Scan for the cell matching the given text and deliver its [x, y] coordinate at center. 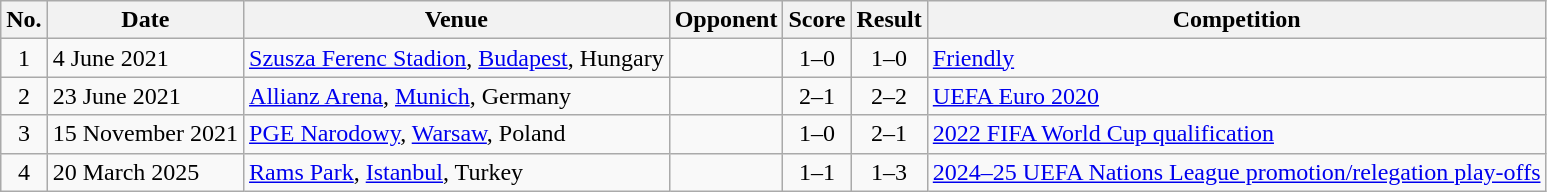
4 [24, 172]
Szusza Ferenc Stadion, Budapest, Hungary [457, 58]
Result [889, 20]
Venue [457, 20]
1 [24, 58]
2–2 [889, 96]
Friendly [1236, 58]
1–1 [817, 172]
Date [145, 20]
Rams Park, Istanbul, Turkey [457, 172]
Score [817, 20]
2024–25 UEFA Nations League promotion/relegation play-offs [1236, 172]
2 [24, 96]
PGE Narodowy, Warsaw, Poland [457, 134]
UEFA Euro 2020 [1236, 96]
23 June 2021 [145, 96]
3 [24, 134]
No. [24, 20]
4 June 2021 [145, 58]
15 November 2021 [145, 134]
Competition [1236, 20]
Opponent [726, 20]
1–3 [889, 172]
2022 FIFA World Cup qualification [1236, 134]
20 March 2025 [145, 172]
Allianz Arena, Munich, Germany [457, 96]
